Provide the (x, y) coordinate of the cell's center where the given text is located.  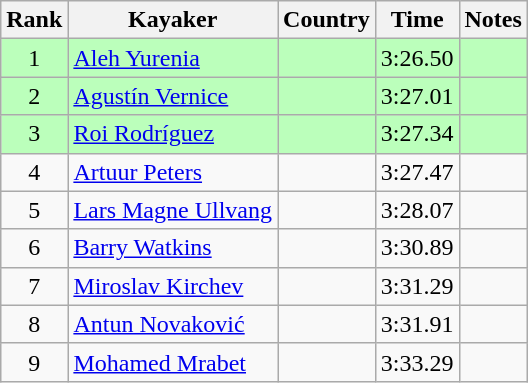
Miroslav Kirchev (173, 286)
3:33.29 (417, 362)
3:31.29 (417, 286)
9 (34, 362)
Notes (493, 20)
3 (34, 134)
Aleh Yurenia (173, 58)
Roi Rodríguez (173, 134)
8 (34, 324)
Lars Magne Ullvang (173, 210)
Time (417, 20)
Antun Novaković (173, 324)
Artuur Peters (173, 172)
Country (327, 20)
3:27.47 (417, 172)
Barry Watkins (173, 248)
3:31.91 (417, 324)
3:27.34 (417, 134)
3:30.89 (417, 248)
2 (34, 96)
Rank (34, 20)
7 (34, 286)
4 (34, 172)
3:27.01 (417, 96)
3:28.07 (417, 210)
3:26.50 (417, 58)
1 (34, 58)
6 (34, 248)
Agustín Vernice (173, 96)
Mohamed Mrabet (173, 362)
Kayaker (173, 20)
5 (34, 210)
